Scan for the cell matching the given text and deliver its [X, Y] coordinate at center. 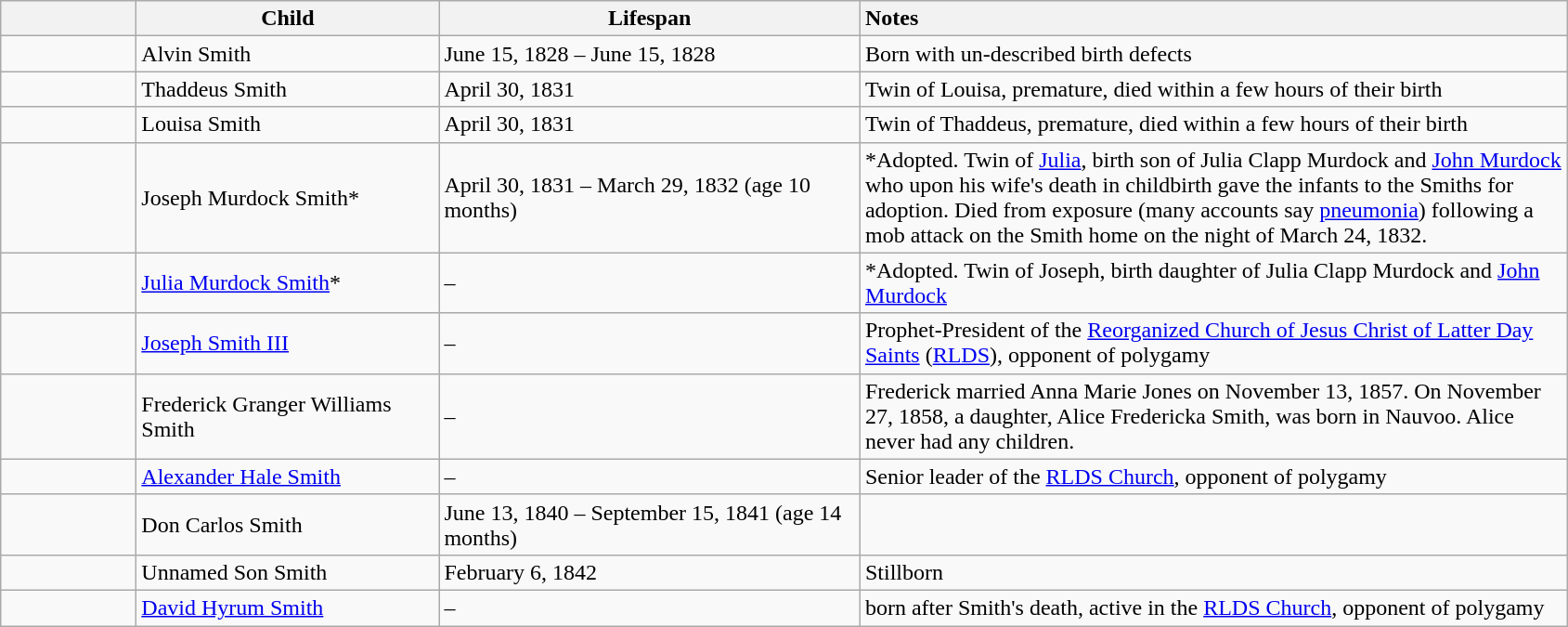
Unnamed Son Smith [288, 572]
June 13, 1840 – September 15, 1841 (age 14 months) [650, 524]
Alvin Smith [288, 54]
Julia Murdock Smith* [288, 282]
Joseph Smith III [288, 344]
Stillborn [1212, 572]
Alexander Hale Smith [288, 477]
Don Carlos Smith [288, 524]
Louisa Smith [288, 124]
Notes [1212, 19]
Lifespan [650, 19]
born after Smith's death, active in the RLDS Church, opponent of polygamy [1212, 607]
David Hyrum Smith [288, 607]
Joseph Murdock Smith* [288, 197]
June 15, 1828 – June 15, 1828 [650, 54]
Senior leader of the RLDS Church, opponent of polygamy [1212, 477]
Twin of Louisa, premature, died within a few hours of their birth [1212, 89]
Child [288, 19]
Born with un-described birth defects [1212, 54]
Thaddeus Smith [288, 89]
*Adopted. Twin of Joseph, birth daughter of Julia Clapp Murdock and John Murdock [1212, 282]
February 6, 1842 [650, 572]
Prophet-President of the Reorganized Church of Jesus Christ of Latter Day Saints (RLDS), opponent of polygamy [1212, 344]
Twin of Thaddeus, premature, died within a few hours of their birth [1212, 124]
Frederick Granger Williams Smith [288, 416]
April 30, 1831 – March 29, 1832 (age 10 months) [650, 197]
